Output the [x, y] coordinate of the center of the cell containing the given text.  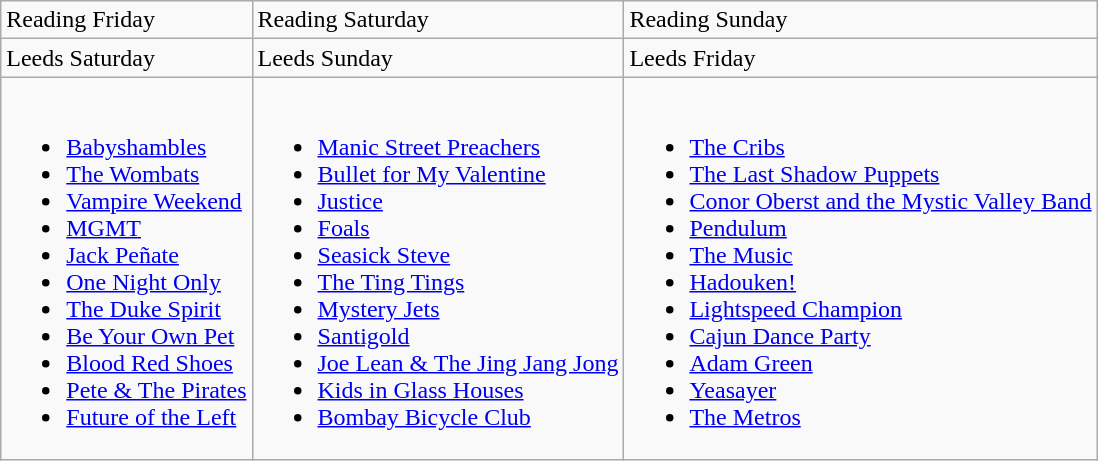
BabyshamblesThe WombatsVampire WeekendMGMTJack PeñateOne Night OnlyThe Duke SpiritBe Your Own PetBlood Red ShoesPete & The PiratesFuture of the Left [126, 268]
Leeds Friday [860, 58]
Reading Saturday [438, 20]
Leeds Saturday [126, 58]
Leeds Sunday [438, 58]
Reading Sunday [860, 20]
Reading Friday [126, 20]
